Output the (x, y) coordinate of the center of the cell containing the given text.  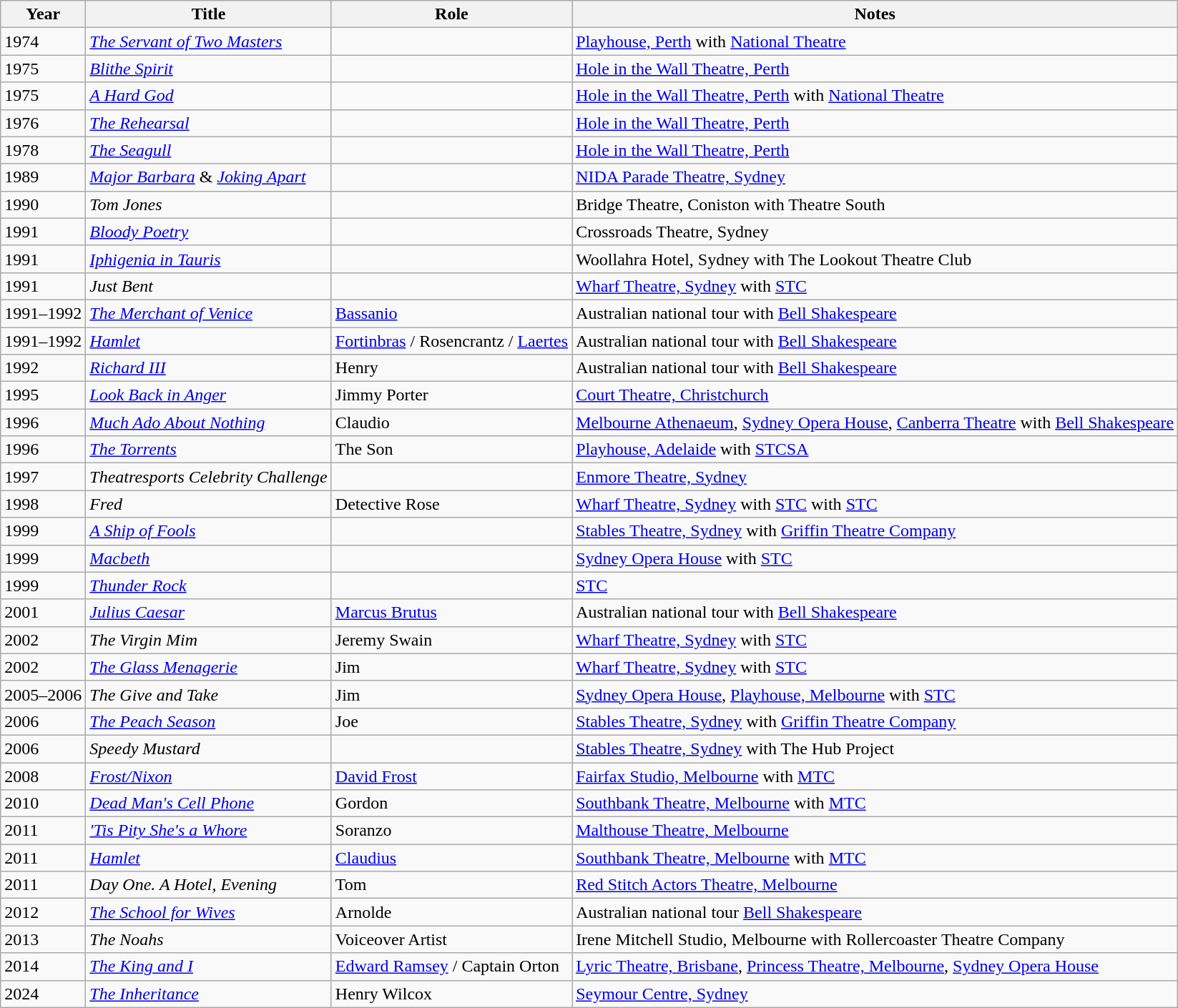
Fred (209, 504)
Sydney Opera House, Playhouse, Melbourne with STC (875, 694)
Much Ado About Nothing (209, 423)
A Hard God (209, 96)
Playhouse, Adelaide with STCSA (875, 450)
Voiceover Artist (451, 939)
Claudius (451, 858)
Soranzo (451, 831)
Tom (451, 885)
Australian national tour Bell Shakespeare (875, 912)
1995 (43, 395)
Tom Jones (209, 204)
1998 (43, 504)
'Tis Pity She's a Whore (209, 831)
Role (451, 14)
1974 (43, 41)
Thunder Rock (209, 585)
The Glass Menagerie (209, 667)
1990 (43, 204)
The Rehearsal (209, 123)
Irene Mitchell Studio, Melbourne with Rollercoaster Theatre Company (875, 939)
Bassanio (451, 313)
Look Back in Anger (209, 395)
1989 (43, 177)
Gordon (451, 804)
The Servant of Two Masters (209, 41)
Day One. A Hotel, Evening (209, 885)
Fortinbras / Rosencrantz / Laertes (451, 341)
Henry (451, 368)
Notes (875, 14)
The Merchant of Venice (209, 313)
The Peach Season (209, 721)
Title (209, 14)
Enmore Theatre, Sydney (875, 477)
Julius Caesar (209, 613)
Stables Theatre, Sydney with The Hub Project (875, 748)
The Virgin Mim (209, 640)
Dead Man's Cell Phone (209, 804)
2008 (43, 776)
Sydney Opera House with STC (875, 558)
Woollahra Hotel, Sydney with The Lookout Theatre Club (875, 259)
2010 (43, 804)
Bloody Poetry (209, 232)
Henry Wilcox (451, 994)
Frost/Nixon (209, 776)
Fairfax Studio, Melbourne with MTC (875, 776)
Joe (451, 721)
Jimmy Porter (451, 395)
The Inheritance (209, 994)
Court Theatre, Christchurch (875, 395)
1992 (43, 368)
NIDA Parade Theatre, Sydney (875, 177)
1978 (43, 150)
1997 (43, 477)
Crossroads Theatre, Sydney (875, 232)
Jeremy Swain (451, 640)
Speedy Mustard (209, 748)
A Ship of Fools (209, 531)
STC (875, 585)
The Torrents (209, 450)
2014 (43, 967)
Just Bent (209, 286)
Year (43, 14)
Hole in the Wall Theatre, Perth with National Theatre (875, 96)
The Give and Take (209, 694)
Macbeth (209, 558)
Seymour Centre, Sydney (875, 994)
2001 (43, 613)
Melbourne Athenaeum, Sydney Opera House, Canberra Theatre with Bell Shakespeare (875, 423)
Blithe Spirit (209, 69)
Wharf Theatre, Sydney with STC with STC (875, 504)
The Noahs (209, 939)
The Seagull (209, 150)
Playhouse, Perth with National Theatre (875, 41)
2012 (43, 912)
The King and I (209, 967)
Arnolde (451, 912)
The School for Wives (209, 912)
Claudio (451, 423)
Red Stitch Actors Theatre, Melbourne (875, 885)
Richard III (209, 368)
Iphigenia in Tauris (209, 259)
2013 (43, 939)
2005–2006 (43, 694)
2024 (43, 994)
1976 (43, 123)
David Frost (451, 776)
The Son (451, 450)
Malthouse Theatre, Melbourne (875, 831)
Marcus Brutus (451, 613)
Theatresports Celebrity Challenge (209, 477)
Lyric Theatre, Brisbane, Princess Theatre, Melbourne, Sydney Opera House (875, 967)
Edward Ramsey / Captain Orton (451, 967)
Bridge Theatre, Coniston with Theatre South (875, 204)
Major Barbara & Joking Apart (209, 177)
Detective Rose (451, 504)
